Determine the [x, y] coordinate at the center of the cell enclosing the given text.  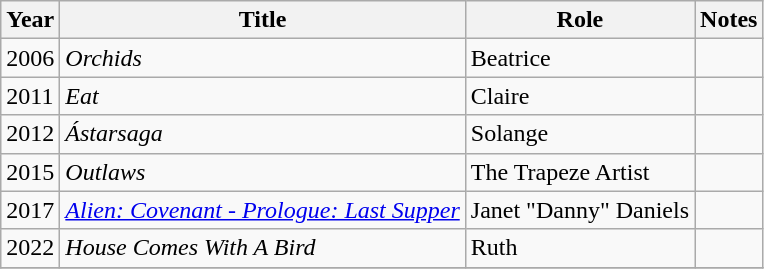
Role [580, 20]
2022 [30, 248]
2011 [30, 96]
Janet "Danny" Daniels [580, 210]
House Comes With A Bird [262, 248]
Notes [729, 20]
Ástarsaga [262, 134]
Beatrice [580, 58]
2017 [30, 210]
Solange [580, 134]
2012 [30, 134]
Outlaws [262, 172]
Ruth [580, 248]
The Trapeze Artist [580, 172]
Claire [580, 96]
Title [262, 20]
2015 [30, 172]
Orchids [262, 58]
2006 [30, 58]
Eat [262, 96]
Alien: Covenant - Prologue: Last Supper [262, 210]
Year [30, 20]
